Extract the (x, y) coordinate from the center of the cell holding the provided text.  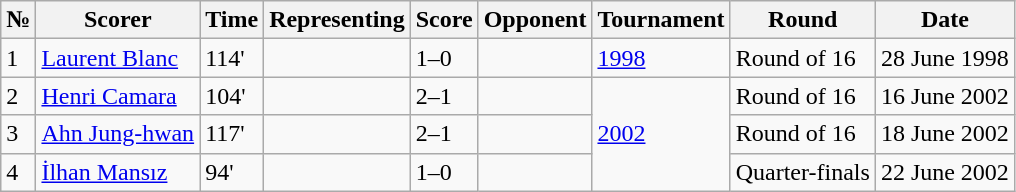
28 June 1998 (944, 58)
№ (18, 20)
1998 (661, 58)
104' (232, 96)
94' (232, 172)
2002 (661, 134)
Score (444, 20)
117' (232, 134)
Tournament (661, 20)
Quarter-finals (802, 172)
3 (18, 134)
Representing (338, 20)
Round (802, 20)
22 June 2002 (944, 172)
Henri Camara (118, 96)
16 June 2002 (944, 96)
Laurent Blanc (118, 58)
Scorer (118, 20)
18 June 2002 (944, 134)
Time (232, 20)
Opponent (535, 20)
Ahn Jung-hwan (118, 134)
114' (232, 58)
4 (18, 172)
2 (18, 96)
1 (18, 58)
Date (944, 20)
İlhan Mansız (118, 172)
